Scan for the cell matching the given text and deliver its (x, y) coordinate at center. 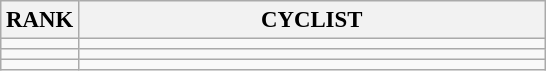
CYCLIST (312, 20)
RANK (40, 20)
